Locate the cell with the specified text and output its [X, Y] center coordinate. 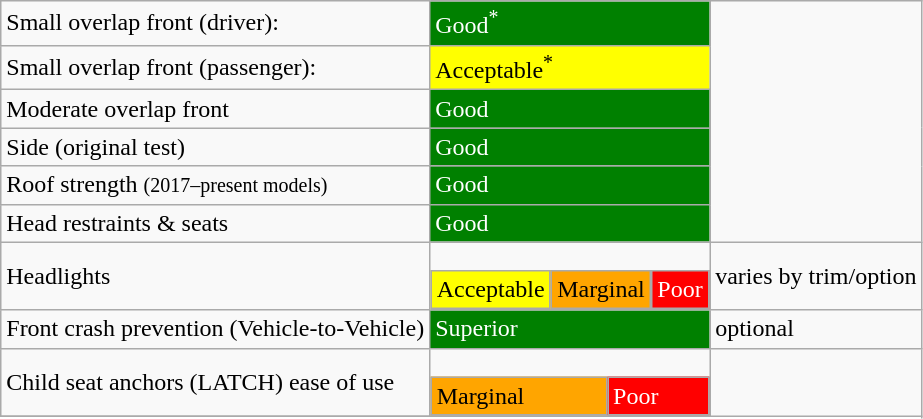
Side (original test) [216, 147]
Front crash prevention (Vehicle-to-Vehicle) [216, 329]
Child seat anchors (LATCH) ease of use [216, 382]
Small overlap front (passenger): [216, 68]
Acceptable Marginal Poor [570, 276]
Roof strength (2017–present models) [216, 185]
optional [816, 329]
Acceptable* [570, 68]
Marginal Poor [570, 382]
Good* [570, 24]
Headlights [216, 276]
varies by trim/option [816, 276]
Head restraints & seats [216, 223]
Acceptable [490, 290]
Small overlap front (driver): [216, 24]
Moderate overlap front [216, 109]
Superior [570, 329]
